Scan for the cell matching the given text and deliver its (x, y) coordinate at center. 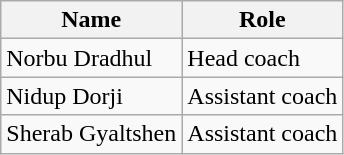
Head coach (262, 58)
Nidup Dorji (92, 96)
Norbu Dradhul (92, 58)
Name (92, 20)
Role (262, 20)
Sherab Gyaltshen (92, 134)
